Scan for the cell matching the given text and deliver its (X, Y) coordinate at center. 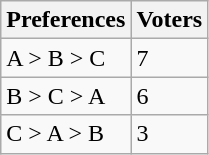
3 (170, 134)
A > B > C (66, 58)
C > A > B (66, 134)
Preferences (66, 20)
7 (170, 58)
B > C > A (66, 96)
6 (170, 96)
Voters (170, 20)
